Identify which cell holds the provided text, then report its [X, Y] central coordinate. 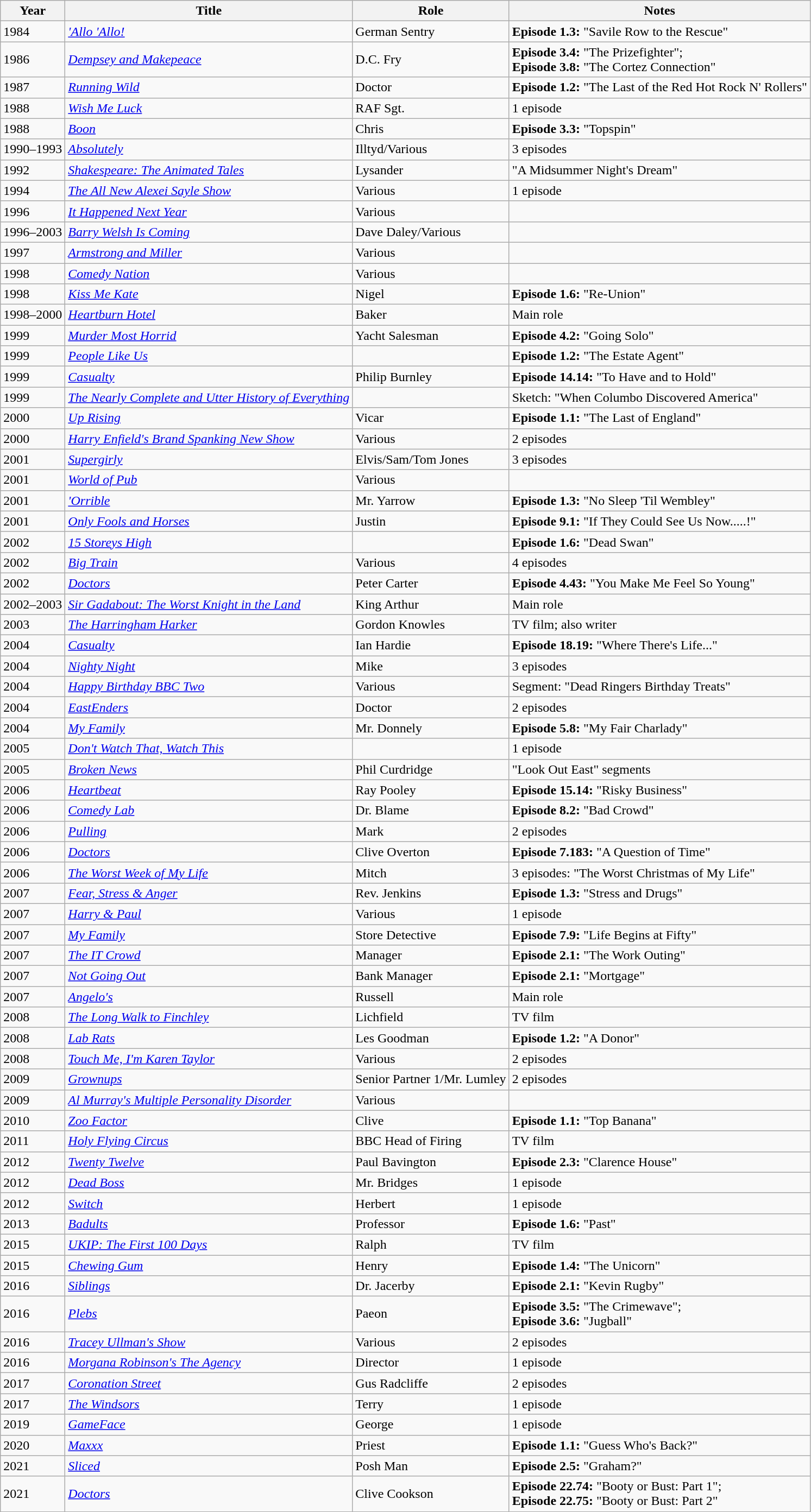
Holy Flying Circus [209, 1141]
1992 [33, 170]
Director [431, 1363]
Episode 18.19: "Where There's Life..." [659, 646]
BBC Head of Firing [431, 1141]
Kiss Me Kate [209, 294]
Mr. Yarrow [431, 501]
Chewing Gum [209, 1266]
Comedy Lab [209, 811]
15 Storeys High [209, 542]
Lab Rats [209, 1038]
Supergirly [209, 459]
Vicar [431, 418]
Episode 1.2: "A Donor" [659, 1038]
Phil Curdridge [431, 769]
2019 [33, 1425]
Don't Watch That, Watch This [209, 749]
The All New Alexei Sayle Show [209, 191]
Episode 15.14: "Risky Business" [659, 790]
Philip Burnley [431, 377]
Russell [431, 997]
Episode 4.2: "Going Solo" [659, 336]
Nighty Night [209, 666]
2003 [33, 625]
3 episodes: "The Worst Christmas of My Life" [659, 872]
Role [431, 11]
Mitch [431, 872]
1996–2003 [33, 232]
Fear, Stress & Anger [209, 893]
Up Rising [209, 418]
Running Wild [209, 87]
Sketch: "When Columbo Discovered America" [659, 397]
TV film; also writer [659, 625]
Paeon [431, 1314]
Chris [431, 129]
Murder Most Horrid [209, 336]
Mr. Bridges [431, 1182]
Posh Man [431, 1466]
Episode 1.6: "Re-Union" [659, 294]
EastEnders [209, 707]
1986 [33, 60]
Episode 3.3: "Topspin" [659, 129]
Badults [209, 1224]
Mark [431, 831]
Clive Cookson [431, 1494]
Paul Bavington [431, 1162]
2002–2003 [33, 604]
2020 [33, 1445]
Sir Gadabout: The Worst Knight in the Land [209, 604]
Harry & Paul [209, 914]
Big Train [209, 562]
Angelo's [209, 997]
Episode 2.3: "Clarence House" [659, 1162]
Clive [431, 1121]
Broken News [209, 769]
Plebs [209, 1314]
It Happened Next Year [209, 211]
Episode 22.74: "Booty or Bust: Part 1";Episode 22.75: "Booty or Bust: Part 2" [659, 1494]
D.C. Fry [431, 60]
Justin [431, 521]
Wish Me Luck [209, 108]
Sliced [209, 1466]
2011 [33, 1141]
GameFace [209, 1425]
Priest [431, 1445]
Episode 1.1: "Guess Who's Back?" [659, 1445]
Episode 4.43: "You Make Me Feel So Young" [659, 583]
Manager [431, 956]
Ralph [431, 1244]
Harry Enfield's Brand Spanking New Show [209, 439]
Episode 1.3: "Stress and Drugs" [659, 893]
1984 [33, 31]
Morgana Robinson's The Agency [209, 1363]
Grownups [209, 1079]
Senior Partner 1/Mr. Lumley [431, 1079]
Professor [431, 1224]
1996 [33, 211]
Armstrong and Miller [209, 252]
German Sentry [431, 31]
Episode 7.183: "A Question of Time" [659, 852]
Episode 5.8: "My Fair Charlady" [659, 728]
Episode 1.2: "The Estate Agent" [659, 356]
Episode 9.1: "If They Could See Us Now.....!" [659, 521]
Heartburn Hotel [209, 315]
Boon [209, 129]
UKIP: The First 100 Days [209, 1244]
Shakespeare: The Animated Tales [209, 170]
Episode 2.1: "Kevin Rugby" [659, 1286]
Episode 3.4: "The Prizefighter";Episode 3.8: "The Cortez Connection" [659, 60]
Episode 2.1: "The Work Outing" [659, 956]
Henry [431, 1266]
Lichfield [431, 1017]
1998–2000 [33, 315]
Absolutely [209, 149]
Mr. Donnely [431, 728]
People Like Us [209, 356]
Switch [209, 1203]
Happy Birthday BBC Two [209, 687]
Heartbeat [209, 790]
Siblings [209, 1286]
Not Going Out [209, 976]
Episode 1.1: "The Last of England" [659, 418]
Gordon Knowles [431, 625]
Notes [659, 11]
1997 [33, 252]
Store Detective [431, 934]
Episode 1.3: "Savile Row to the Rescue" [659, 31]
Zoo Factor [209, 1121]
Year [33, 11]
4 episodes [659, 562]
1987 [33, 87]
Peter Carter [431, 583]
Episode 14.14: "To Have and to Hold" [659, 377]
Dead Boss [209, 1182]
Dr. Blame [431, 811]
Tracey Ullman's Show [209, 1342]
Episode 7.9: "Life Begins at Fifty" [659, 934]
Episode 1.4: "The Unicorn" [659, 1266]
Elvis/Sam/Tom Jones [431, 459]
Ian Hardie [431, 646]
Herbert [431, 1203]
2013 [33, 1224]
Coronation Street [209, 1383]
Yacht Salesman [431, 336]
'Allo 'Allo! [209, 31]
Lysander [431, 170]
The Worst Week of My Life [209, 872]
Illtyd/Various [431, 149]
Terry [431, 1404]
Al Murray's Multiple Personality Disorder [209, 1100]
Episode 1.2: "The Last of the Red Hot Rock N' Rollers" [659, 87]
George [431, 1425]
Episode 1.1: "Top Banana" [659, 1121]
World of Pub [209, 480]
Episode 3.5: "The Crimewave";Episode 3.6: "Jugball" [659, 1314]
'Orrible [209, 501]
Les Goodman [431, 1038]
Dr. Jacerby [431, 1286]
Bank Manager [431, 976]
Dempsey and Makepeace [209, 60]
Dave Daley/Various [431, 232]
Twenty Twelve [209, 1162]
1994 [33, 191]
"A Midsummer Night's Dream" [659, 170]
Nigel [431, 294]
Title [209, 11]
King Arthur [431, 604]
Episode 1.6: "Dead Swan" [659, 542]
Episode 2.1: "Mortgage" [659, 976]
RAF Sgt. [431, 108]
Ray Pooley [431, 790]
Segment: "Dead Ringers Birthday Treats" [659, 687]
The Windsors [209, 1404]
Baker [431, 315]
"Look Out East" segments [659, 769]
Episode 1.3: "No Sleep 'Til Wembley" [659, 501]
The Nearly Complete and Utter History of Everything [209, 397]
Maxxx [209, 1445]
Barry Welsh Is Coming [209, 232]
Only Fools and Horses [209, 521]
Mike [431, 666]
2010 [33, 1121]
Pulling [209, 831]
The IT Crowd [209, 956]
The Long Walk to Finchley [209, 1017]
Touch Me, I'm Karen Taylor [209, 1059]
Gus Radcliffe [431, 1383]
The Harringham Harker [209, 625]
1990–1993 [33, 149]
Episode 8.2: "Bad Crowd" [659, 811]
Episode 2.5: "Graham?" [659, 1466]
Episode 1.6: "Past" [659, 1224]
Comedy Nation [209, 273]
Rev. Jenkins [431, 893]
Clive Overton [431, 852]
